Capture the cell that displays the provided text and extract its (x, y) central coordinate. 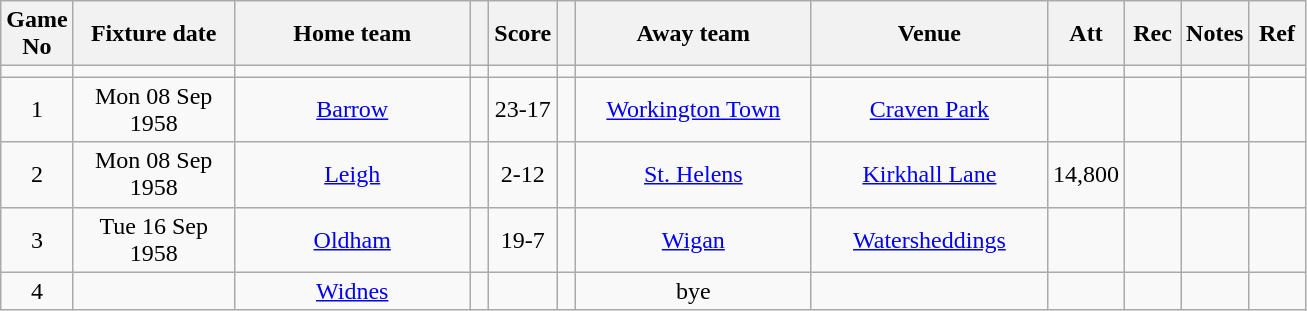
Widnes (352, 291)
1 (37, 110)
Venue (929, 34)
2-12 (523, 174)
3 (37, 240)
23-17 (523, 110)
14,800 (1086, 174)
2 (37, 174)
Rec (1153, 34)
Workington Town (693, 110)
Game No (37, 34)
19-7 (523, 240)
4 (37, 291)
Ref (1277, 34)
Watersheddings (929, 240)
St. Helens (693, 174)
Craven Park (929, 110)
Kirkhall Lane (929, 174)
Barrow (352, 110)
Tue 16 Sep 1958 (154, 240)
Home team (352, 34)
Notes (1215, 34)
Away team (693, 34)
Oldham (352, 240)
Leigh (352, 174)
Wigan (693, 240)
Score (523, 34)
Att (1086, 34)
bye (693, 291)
Fixture date (154, 34)
